Provide the (X, Y) coordinate of the cell's center where the given text is located.  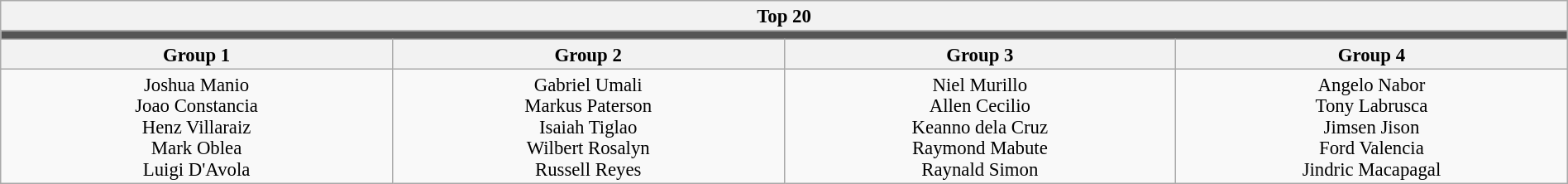
Gabriel Umali Markus Paterson Isaiah Tiglao Wilbert Rosalyn Russell Reyes (588, 127)
Group 4 (1372, 55)
Group 1 (197, 55)
Group 2 (588, 55)
Niel Murillo Allen Cecilio Keanno dela Cruz Raymond Mabute Raynald Simon (980, 127)
Angelo Nabor Tony Labrusca Jimsen Jison Ford Valencia Jindric Macapagal (1372, 127)
Top 20 (784, 16)
Joshua Manio Joao Constancia Henz Villaraiz Mark Oblea Luigi D'Avola (197, 127)
Group 3 (980, 55)
